Pinpoint the cell where the given text exists, returning its [x, y] midpoint coordinate. 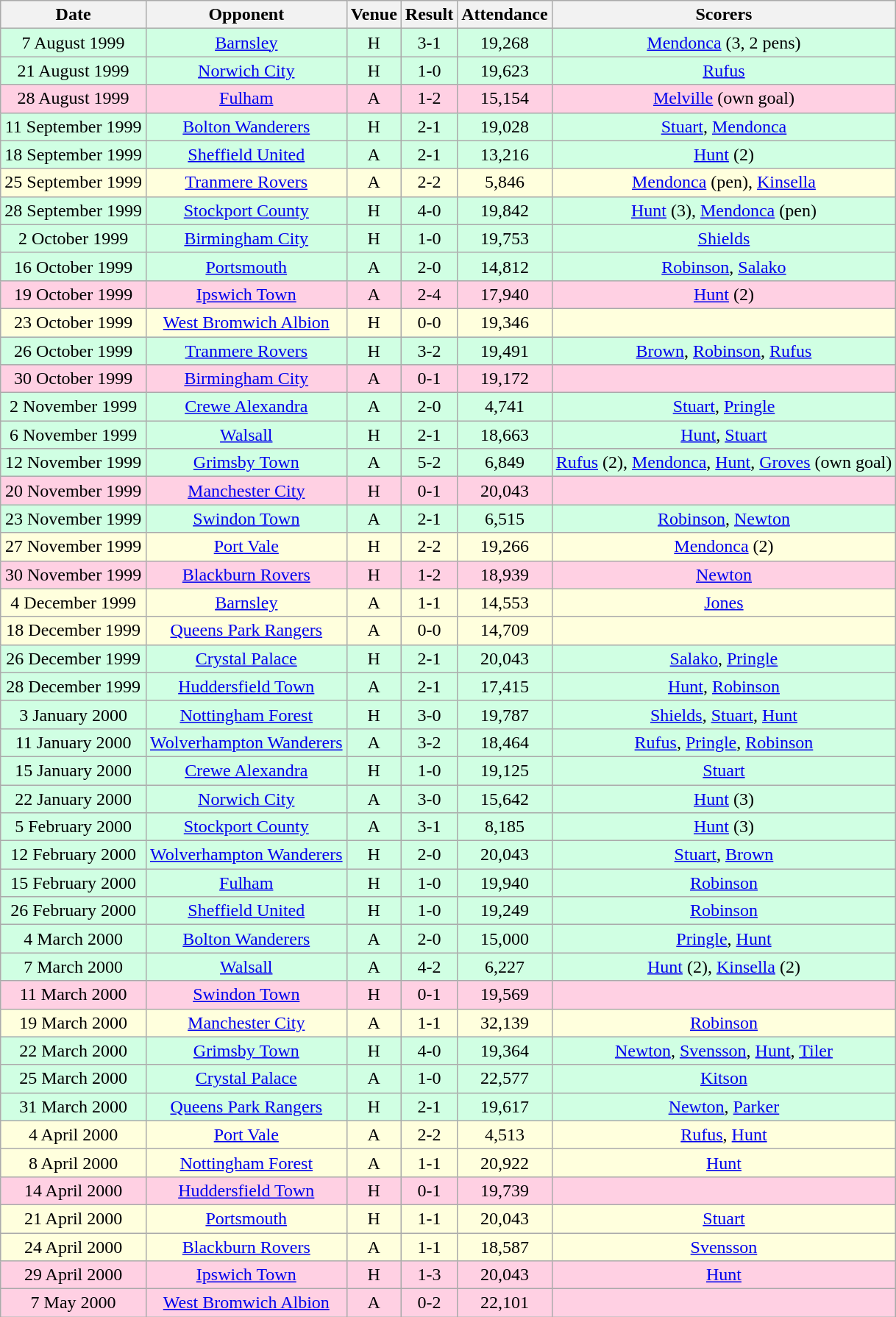
12 November 1999 [74, 463]
1-3 [429, 1275]
Stuart, Brown [724, 855]
22,577 [505, 1079]
19,842 [505, 210]
Pringle, Hunt [724, 939]
Shields [724, 238]
13,216 [505, 155]
28 August 1999 [74, 99]
22,101 [505, 1303]
18,464 [505, 742]
31 March 2000 [74, 1107]
21 August 1999 [74, 71]
Rufus, Hunt [724, 1135]
26 February 2000 [74, 911]
19,787 [505, 714]
19,617 [505, 1107]
Rufus, Pringle, Robinson [724, 742]
Mendonca (3, 2 pens) [724, 43]
19,249 [505, 911]
4 March 2000 [74, 939]
18 September 1999 [74, 155]
30 October 1999 [74, 379]
19,172 [505, 379]
Hunt (2), Kinsella (2) [724, 967]
Result [429, 15]
11 March 2000 [74, 995]
14,812 [505, 266]
5 February 2000 [74, 827]
28 December 1999 [74, 686]
17,940 [505, 294]
28 September 1999 [74, 210]
20,922 [505, 1162]
22 March 2000 [74, 1051]
2-4 [429, 294]
Rufus [724, 71]
23 October 1999 [74, 322]
Hunt, Robinson [724, 686]
19,623 [505, 71]
15 February 2000 [74, 883]
11 September 1999 [74, 127]
Newton, Svensson, Hunt, Tiler [724, 1051]
Stuart, Mendonca [724, 127]
Jones [724, 603]
Attendance [505, 15]
12 February 2000 [74, 855]
19,753 [505, 238]
15,154 [505, 99]
Robinson, Newton [724, 519]
6 November 1999 [74, 435]
27 November 1999 [74, 547]
Mendonca (pen), Kinsella [724, 182]
19 October 1999 [74, 294]
Robinson, Salako [724, 266]
23 November 1999 [74, 519]
2 November 1999 [74, 407]
Rufus (2), Mendonca, Hunt, Groves (own goal) [724, 463]
Stuart, Pringle [724, 407]
4 April 2000 [74, 1135]
32,139 [505, 1023]
26 October 1999 [74, 351]
0-2 [429, 1303]
Svensson [724, 1247]
19,266 [505, 547]
18,939 [505, 575]
21 April 2000 [74, 1218]
15,000 [505, 939]
25 September 1999 [74, 182]
Venue [374, 15]
3 January 2000 [74, 714]
14,709 [505, 631]
19,364 [505, 1051]
Newton [724, 575]
4,513 [505, 1135]
26 December 1999 [74, 658]
Scorers [724, 15]
24 April 2000 [74, 1247]
7 May 2000 [74, 1303]
5-2 [429, 463]
Shields, Stuart, Hunt [724, 714]
6,227 [505, 967]
Hunt (3), Mendonca (pen) [724, 210]
17,415 [505, 686]
6,515 [505, 519]
25 March 2000 [74, 1079]
5,846 [505, 182]
11 January 2000 [74, 742]
19 March 2000 [74, 1023]
19,940 [505, 883]
19,491 [505, 351]
14,553 [505, 603]
18,663 [505, 435]
18,587 [505, 1247]
Brown, Robinson, Rufus [724, 351]
8 April 2000 [74, 1162]
22 January 2000 [74, 798]
19,125 [505, 770]
Opponent [246, 15]
19,268 [505, 43]
4 December 1999 [74, 603]
Salako, Pringle [724, 658]
Kitson [724, 1079]
Mendonca (2) [724, 547]
16 October 1999 [74, 266]
29 April 2000 [74, 1275]
8,185 [505, 827]
15,642 [505, 798]
19,569 [505, 995]
20 November 1999 [74, 491]
7 March 2000 [74, 967]
Hunt, Stuart [724, 435]
19,346 [505, 322]
2 October 1999 [74, 238]
15 January 2000 [74, 770]
4,741 [505, 407]
Newton, Parker [724, 1107]
14 April 2000 [74, 1190]
18 December 1999 [74, 631]
Date [74, 15]
30 November 1999 [74, 575]
7 August 1999 [74, 43]
6,849 [505, 463]
Melville (own goal) [724, 99]
19,739 [505, 1190]
19,028 [505, 127]
4-2 [429, 967]
